Scan for the cell matching the given text and deliver its (X, Y) coordinate at center. 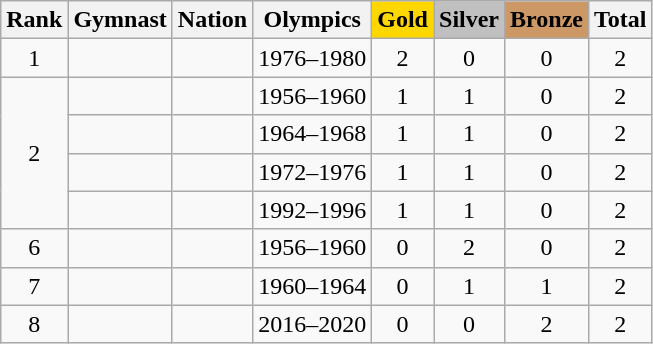
1972–1976 (312, 172)
Total (621, 20)
1964–1968 (312, 134)
2016–2020 (312, 324)
6 (34, 248)
8 (34, 324)
1976–1980 (312, 58)
Silver (470, 20)
Nation (212, 20)
Bronze (547, 20)
7 (34, 286)
Gymnast (120, 20)
1960–1964 (312, 286)
Olympics (312, 20)
Rank (34, 20)
1992–1996 (312, 210)
Gold (403, 20)
